Find where the given text appears and provide that cell's center as (X, Y) coordinate. 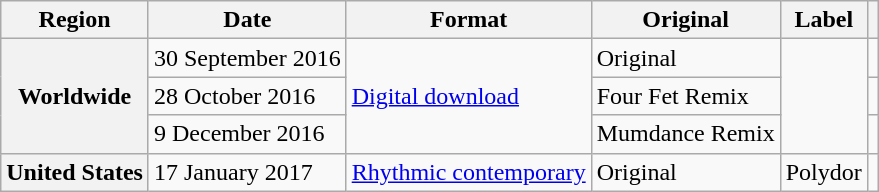
Four Fet Remix (686, 96)
28 October 2016 (247, 96)
Format (468, 20)
Date (247, 20)
17 January 2017 (247, 172)
Mumdance Remix (686, 134)
9 December 2016 (247, 134)
Rhythmic contemporary (468, 172)
Worldwide (75, 96)
Label (824, 20)
30 September 2016 (247, 58)
Polydor (824, 172)
Region (75, 20)
United States (75, 172)
Digital download (468, 96)
